Return (x, y) of the center of cell containing provided text 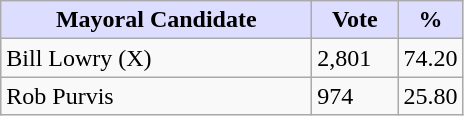
Mayoral Candidate (156, 20)
25.80 (430, 96)
Bill Lowry (X) (156, 58)
% (430, 20)
74.20 (430, 58)
Vote (355, 20)
974 (355, 96)
Rob Purvis (156, 96)
2,801 (355, 58)
